Capture the cell that displays the provided text and extract its [x, y] central coordinate. 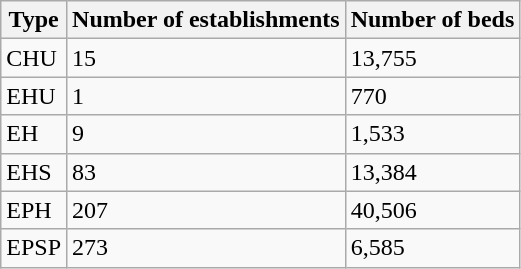
9 [206, 134]
13,384 [432, 172]
1 [206, 96]
6,585 [432, 248]
770 [432, 96]
Number of establishments [206, 20]
EPSP [34, 248]
Number of beds [432, 20]
273 [206, 248]
Type [34, 20]
CHU [34, 58]
EH [34, 134]
EHS [34, 172]
1,533 [432, 134]
83 [206, 172]
EHU [34, 96]
15 [206, 58]
40,506 [432, 210]
EPH [34, 210]
207 [206, 210]
13,755 [432, 58]
